Output the [X, Y] coordinate of the center of the cell containing the given text.  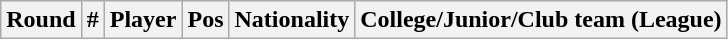
Nationality [292, 20]
Round [41, 20]
Player [143, 20]
# [92, 20]
Pos [206, 20]
College/Junior/Club team (League) [541, 20]
